Return the [x, y] coordinate for the center point of the cell that contains the specified text.  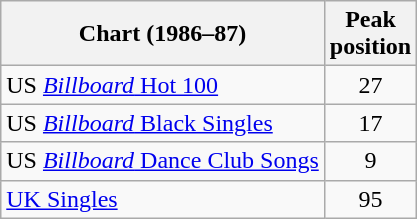
Chart (1986–87) [163, 34]
UK Singles [163, 199]
27 [370, 85]
95 [370, 199]
17 [370, 123]
Peakposition [370, 34]
9 [370, 161]
US Billboard Black Singles [163, 123]
US Billboard Dance Club Songs [163, 161]
US Billboard Hot 100 [163, 85]
